Search for the cell housing the specified text and yield its (X, Y) center coordinate. 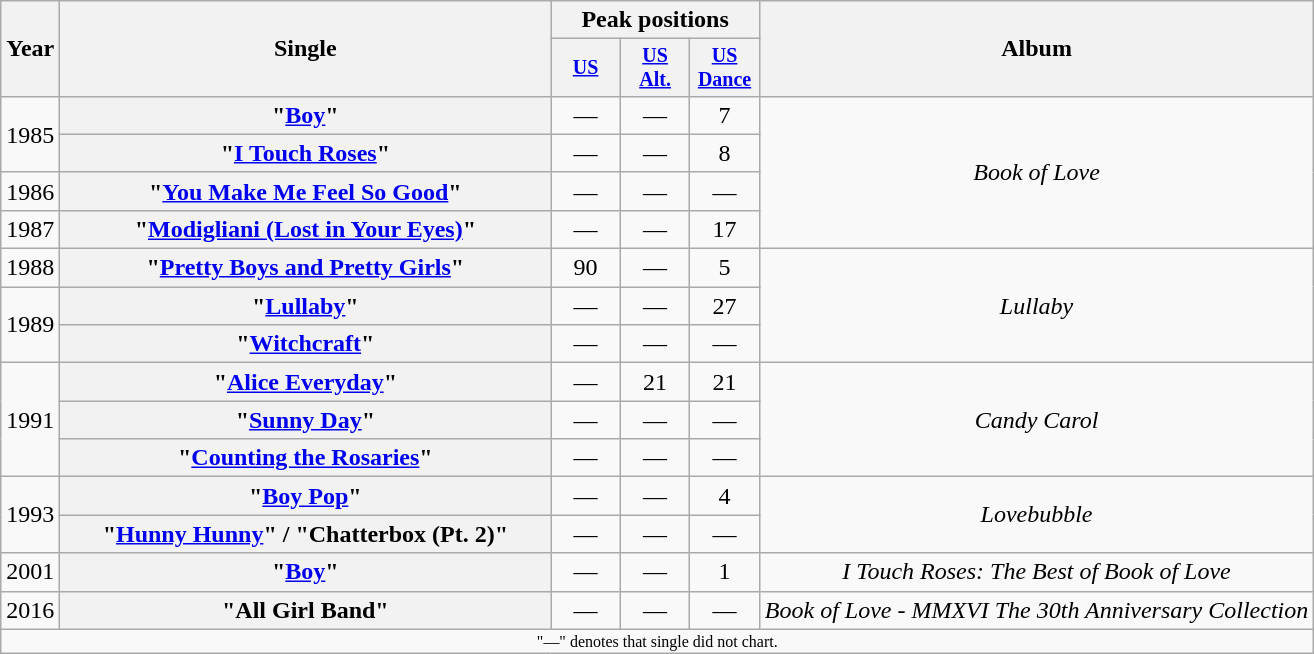
"Lullaby" (306, 306)
Year (30, 49)
Lovebubble (1036, 515)
US (586, 68)
"Sunny Day" (306, 420)
"All Girl Band" (306, 610)
1987 (30, 229)
"I Touch Roses" (306, 153)
1989 (30, 325)
US Dance (724, 68)
"Hunny Hunny" / "Chatterbox (Pt. 2)" (306, 534)
Album (1036, 49)
4 (724, 496)
Lullaby (1036, 306)
1 (724, 572)
2016 (30, 610)
Book of Love (1036, 172)
Book of Love - MMXVI The 30th Anniversary Collection (1036, 610)
Single (306, 49)
"Modigliani (Lost in Your Eyes)" (306, 229)
1993 (30, 515)
1986 (30, 191)
8 (724, 153)
1988 (30, 268)
2001 (30, 572)
Peak positions (655, 20)
"Witchcraft" (306, 344)
7 (724, 115)
"—" denotes that single did not chart. (658, 641)
USAlt. (654, 68)
90 (586, 268)
1991 (30, 420)
"You Make Me Feel So Good" (306, 191)
"Pretty Boys and Pretty Girls" (306, 268)
5 (724, 268)
"Alice Everyday" (306, 382)
1985 (30, 134)
I Touch Roses: The Best of Book of Love (1036, 572)
27 (724, 306)
Candy Carol (1036, 420)
"Counting the Rosaries" (306, 458)
"Boy Pop" (306, 496)
17 (724, 229)
